Detect which cell encompasses the target text, then output its [x, y] center coordinate. 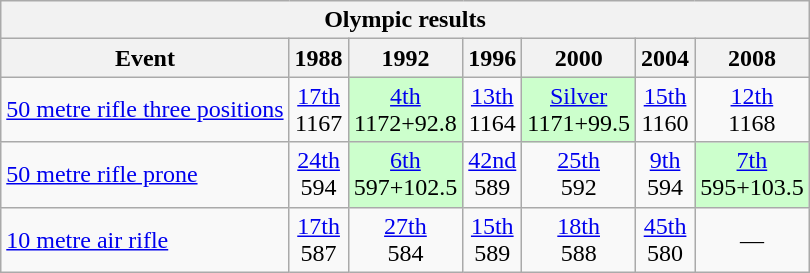
1996 [492, 58]
Silver1171+99.5 [579, 110]
2000 [579, 58]
17th587 [318, 240]
18th588 [579, 240]
Event [145, 58]
15th1160 [666, 110]
7th595+103.5 [752, 174]
1992 [406, 58]
4th1172+92.8 [406, 110]
17th1167 [318, 110]
42nd589 [492, 174]
50 metre rifle three positions [145, 110]
Olympic results [405, 20]
2004 [666, 58]
27th584 [406, 240]
1988 [318, 58]
10 metre air rifle [145, 240]
12th1168 [752, 110]
15th589 [492, 240]
9th594 [666, 174]
2008 [752, 58]
45th580 [666, 240]
13th1164 [492, 110]
50 metre rifle prone [145, 174]
— [752, 240]
6th597+102.5 [406, 174]
24th594 [318, 174]
25th592 [579, 174]
